Pinpoint the cell where the given text exists, returning its [x, y] midpoint coordinate. 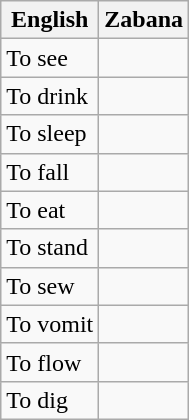
To vomit [50, 324]
English [50, 20]
To sew [50, 286]
To eat [50, 210]
To fall [50, 172]
Zabana [144, 20]
To sleep [50, 134]
To dig [50, 400]
To flow [50, 362]
To drink [50, 96]
To stand [50, 248]
To see [50, 58]
